From the cell containing the given text, extract its center point as [x, y] coordinate. 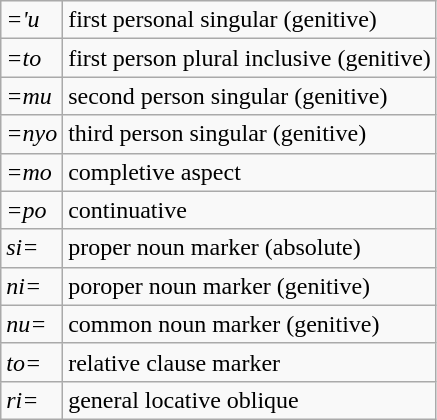
='u [32, 20]
=mu [32, 96]
ri= [32, 400]
second person singular (genitive) [250, 96]
ni= [32, 286]
third person singular (genitive) [250, 134]
to= [32, 362]
=mo [32, 172]
si= [32, 248]
continuative [250, 210]
general locative oblique [250, 400]
=po [32, 210]
=to [32, 58]
first personal singular (genitive) [250, 20]
poroper noun marker (genitive) [250, 286]
relative clause marker [250, 362]
=nyo [32, 134]
nu= [32, 324]
proper noun marker (absolute) [250, 248]
first person plural inclusive (genitive) [250, 58]
completive aspect [250, 172]
common noun marker (genitive) [250, 324]
